Capture the cell that displays the provided text and extract its (X, Y) central coordinate. 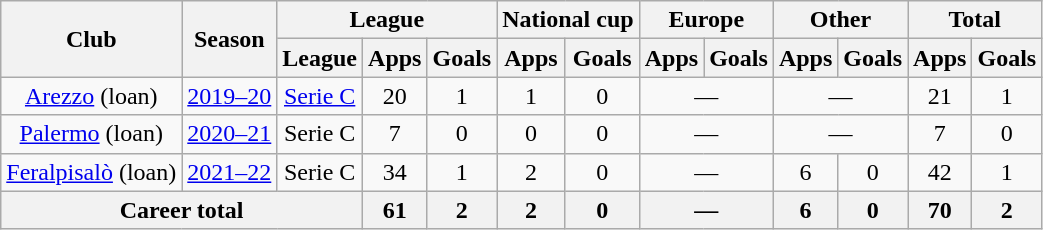
42 (940, 172)
21 (940, 96)
National cup (568, 20)
20 (395, 96)
Other (840, 20)
2020–21 (230, 134)
Palermo (loan) (92, 134)
61 (395, 210)
Club (92, 39)
Arezzo (loan) (92, 96)
Total (975, 20)
2021–22 (230, 172)
70 (940, 210)
Career total (182, 210)
34 (395, 172)
Europe (706, 20)
2019–20 (230, 96)
Season (230, 39)
Feralpisalò (loan) (92, 172)
